Locate the cell with the specified text and output its [X, Y] center coordinate. 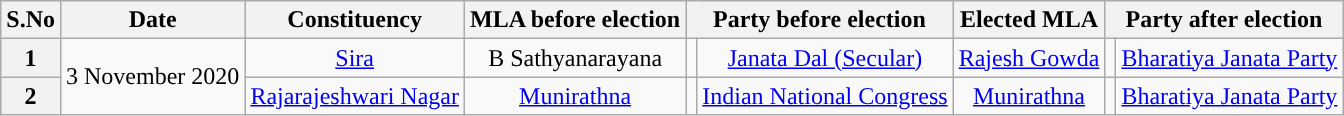
Indian National Congress [825, 96]
Sira [355, 58]
3 November 2020 [152, 77]
Elected MLA [1029, 20]
Date [152, 20]
Party before election [820, 20]
B Sathyanarayana [574, 58]
2 [31, 96]
Rajesh Gowda [1029, 58]
Constituency [355, 20]
1 [31, 58]
S.No [31, 20]
MLA before election [574, 20]
Party after election [1224, 20]
Rajarajeshwari Nagar [355, 96]
Janata Dal (Secular) [825, 58]
